Identify which cell holds the provided text, then report its (x, y) central coordinate. 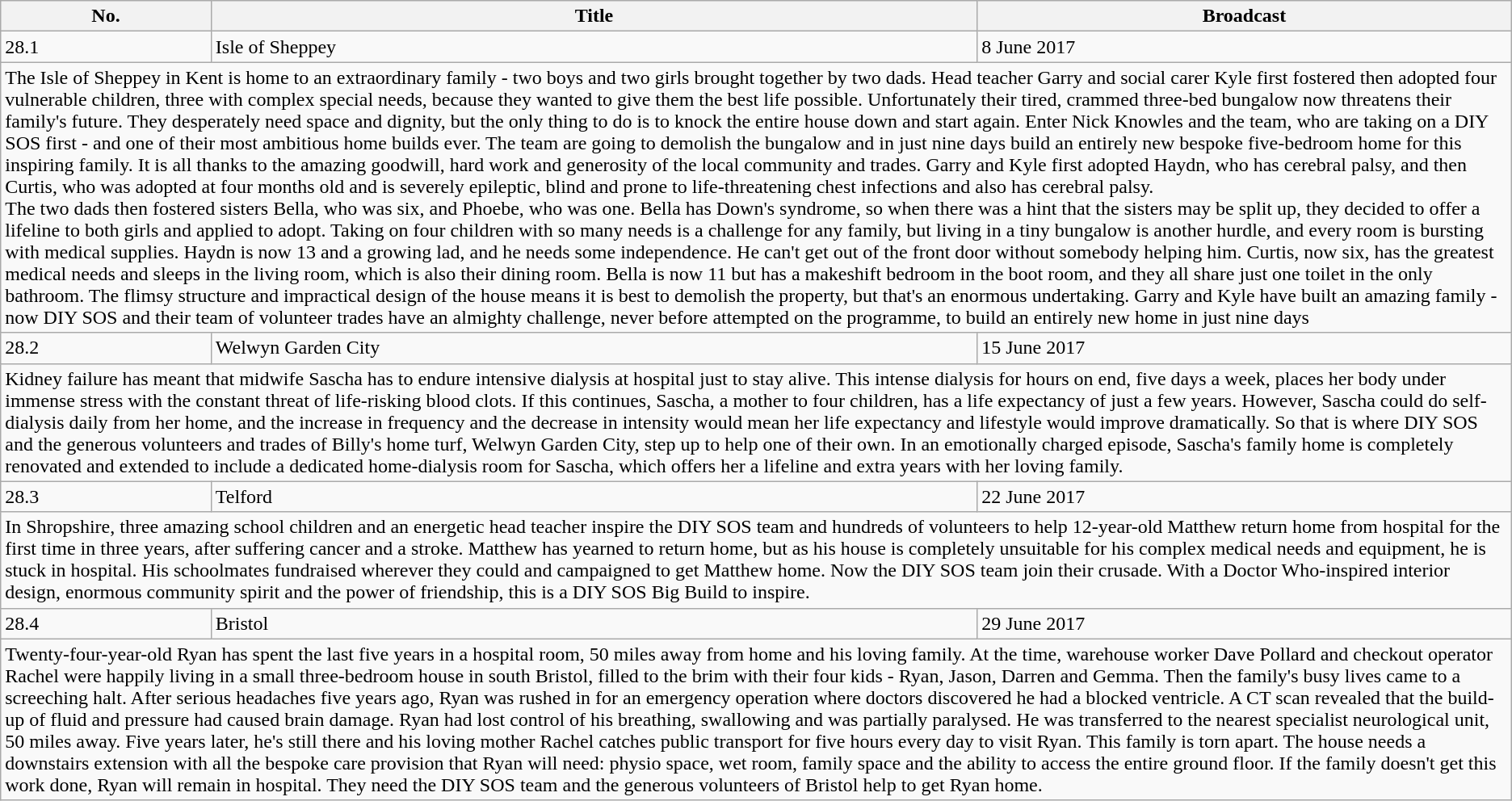
22 June 2017 (1245, 497)
Isle of Sheppey (594, 47)
Telford (594, 497)
28.4 (107, 623)
28.1 (107, 47)
28.3 (107, 497)
8 June 2017 (1245, 47)
15 June 2017 (1245, 348)
Broadcast (1245, 16)
Title (594, 16)
28.2 (107, 348)
Bristol (594, 623)
No. (107, 16)
Welwyn Garden City (594, 348)
29 June 2017 (1245, 623)
